Identify which cell holds the provided text, then report its [x, y] central coordinate. 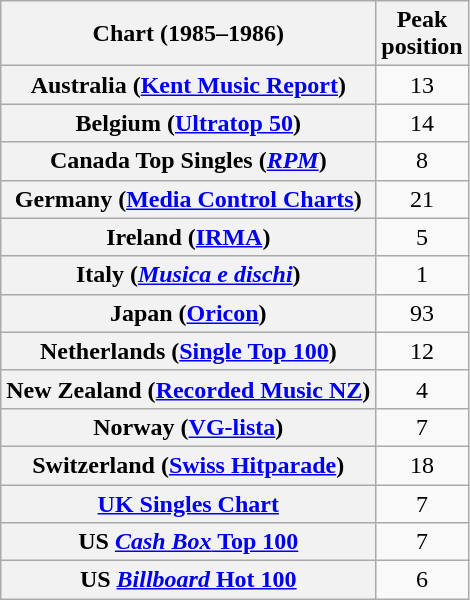
12 [422, 351]
Chart (1985–1986) [188, 34]
New Zealand (Recorded Music NZ) [188, 389]
Switzerland (Swiss Hitparade) [188, 465]
UK Singles Chart [188, 503]
Australia (Kent Music Report) [188, 85]
93 [422, 313]
US Cash Box Top 100 [188, 542]
Norway (VG-lista) [188, 427]
18 [422, 465]
Canada Top Singles (RPM) [188, 161]
1 [422, 275]
Netherlands (Single Top 100) [188, 351]
6 [422, 580]
Japan (Oricon) [188, 313]
8 [422, 161]
Peakposition [422, 34]
US Billboard Hot 100 [188, 580]
Ireland (IRMA) [188, 237]
13 [422, 85]
5 [422, 237]
Italy (Musica e dischi) [188, 275]
Germany (Media Control Charts) [188, 199]
Belgium (Ultratop 50) [188, 123]
21 [422, 199]
4 [422, 389]
14 [422, 123]
